Determine the [X, Y] coordinate at the center of the cell enclosing the given text.  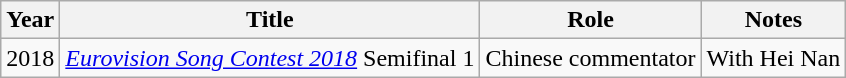
Title [270, 20]
Notes [774, 20]
Chinese commentator [590, 58]
Role [590, 20]
2018 [30, 58]
Year [30, 20]
With Hei Nan [774, 58]
Eurovision Song Contest 2018 Semifinal 1 [270, 58]
